Determine the (x, y) coordinate at the center of the cell enclosing the given text.  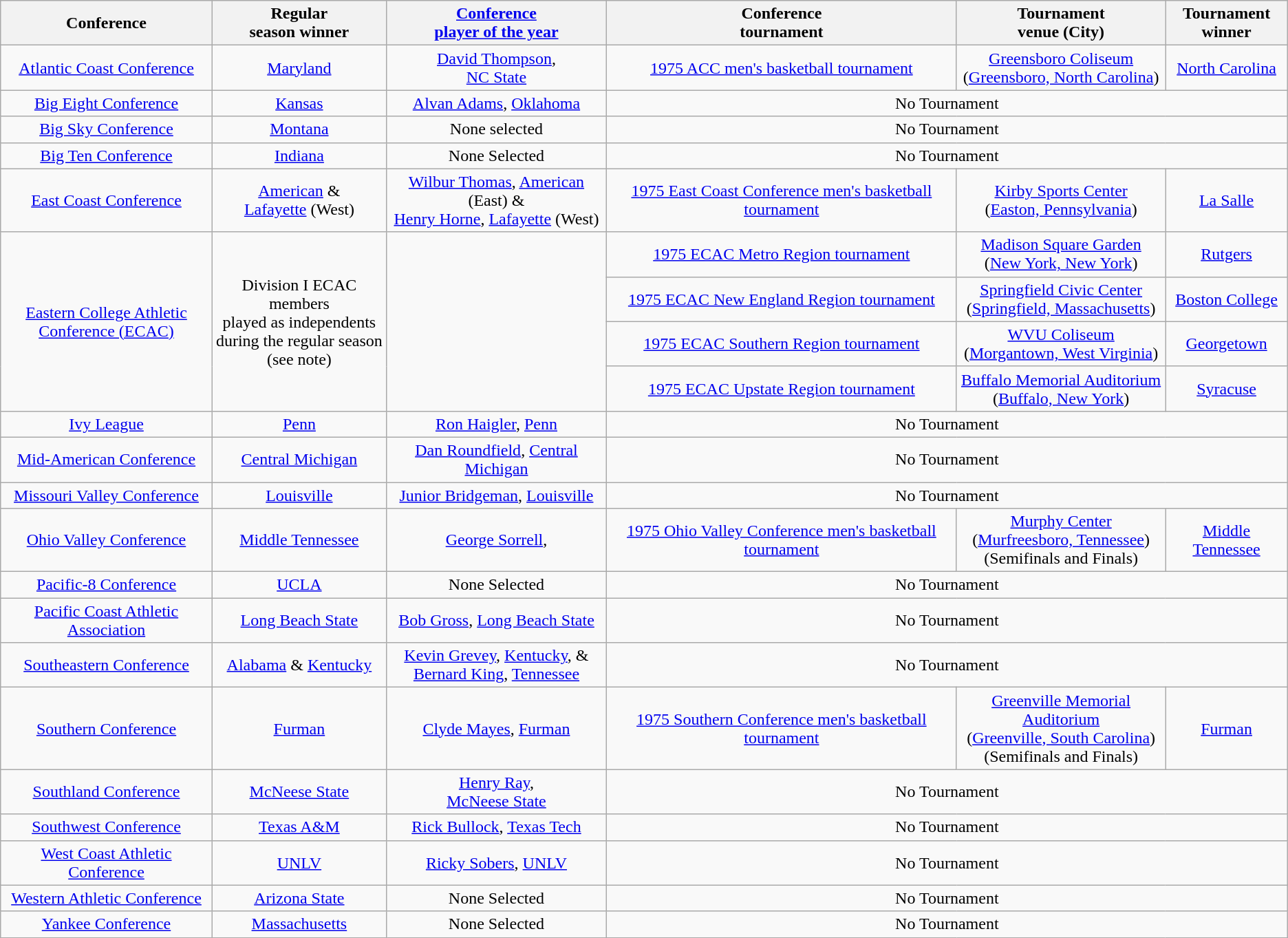
Atlantic Coast Conference (107, 67)
West Coast Athletic Conference (107, 863)
Maryland (299, 67)
Boston College (1226, 299)
Kevin Grevey, Kentucky, & Bernard King, Tennessee (496, 665)
Southland Conference (107, 791)
Southern Conference (107, 728)
Springfield Civic Center(Springfield, Massachusetts) (1061, 299)
David Thompson,NC State (496, 67)
Louisville (299, 495)
East Coast Conference (107, 200)
1975 ECAC Southern Region tournament (782, 344)
Syracuse (1226, 388)
Junior Bridgeman, Louisville (496, 495)
Rick Bullock, Texas Tech (496, 827)
1975 East Coast Conference men's basketball tournament (782, 200)
Missouri Valley Conference (107, 495)
Bob Gross, Long Beach State (496, 621)
Yankee Conference (107, 924)
Southwest Conference (107, 827)
Big Sky Conference (107, 129)
La Salle (1226, 200)
Ron Haigler, Penn (496, 424)
Kansas (299, 103)
Dan Roundfield, Central Michigan (496, 460)
Greensboro Coliseum(Greensboro, North Carolina) (1061, 67)
Conference (107, 23)
Madison Square Garden(New York, New York) (1061, 255)
Henry Ray,McNeese State (496, 791)
American & Lafayette (West) (299, 200)
Conference player of the year (496, 23)
Big Ten Conference (107, 156)
Rutgers (1226, 255)
Wilbur Thomas, American (East) &Henry Horne, Lafayette (West) (496, 200)
Massachusetts (299, 924)
Central Michigan (299, 460)
Alvan Adams, Oklahoma (496, 103)
Indiana (299, 156)
Tournament winner (1226, 23)
UNLV (299, 863)
Tournament venue (City) (1061, 23)
Ivy League (107, 424)
Arizona State (299, 898)
UCLA (299, 585)
1975 Southern Conference men's basketball tournament (782, 728)
1975 ACC men's basketball tournament (782, 67)
1975 ECAC Upstate Region tournament (782, 388)
Buffalo Memorial Auditorium(Buffalo, New York) (1061, 388)
North Carolina (1226, 67)
Big Eight Conference (107, 103)
1975 Ohio Valley Conference men's basketball tournament (782, 540)
Penn (299, 424)
Clyde Mayes, Furman (496, 728)
Pacific Coast Athletic Association (107, 621)
Conference tournament (782, 23)
Greenville Memorial Auditorium(Greenville, South Carolina)(Semifinals and Finals) (1061, 728)
Alabama & Kentucky (299, 665)
Kirby Sports Center(Easton, Pennsylvania) (1061, 200)
Eastern College AthleticConference (ECAC) (107, 321)
Montana (299, 129)
George Sorrell, (496, 540)
Division I ECAC membersplayed as independentsduring the regular season(see note) (299, 321)
Mid-American Conference (107, 460)
Regular season winner (299, 23)
Western Athletic Conference (107, 898)
Murphy Center(Murfreesboro, Tennessee)(Semifinals and Finals) (1061, 540)
Pacific-8 Conference (107, 585)
None selected (496, 129)
Southeastern Conference (107, 665)
Ricky Sobers, UNLV (496, 863)
McNeese State (299, 791)
WVU Coliseum(Morgantown, West Virginia) (1061, 344)
1975 ECAC Metro Region tournament (782, 255)
Texas A&M (299, 827)
Georgetown (1226, 344)
Long Beach State (299, 621)
Ohio Valley Conference (107, 540)
1975 ECAC New England Region tournament (782, 299)
